Search for the cell housing the specified text and yield its [x, y] center coordinate. 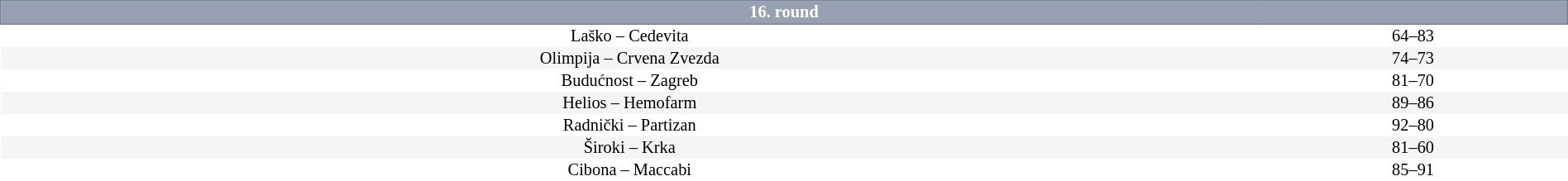
Laško – Cedevita [630, 36]
81–60 [1413, 147]
74–73 [1413, 58]
Helios – Hemofarm [630, 102]
89–86 [1413, 102]
Radnički – Partizan [630, 126]
81–70 [1413, 81]
Olimpija – Crvena Zvezda [630, 58]
64–83 [1413, 36]
92–80 [1413, 126]
Široki – Krka [630, 147]
Budućnost – Zagreb [630, 81]
85–91 [1413, 170]
Cibona – Maccabi [630, 170]
16. round [784, 12]
